Return the (X, Y) coordinate for the center point of the cell that contains the specified text.  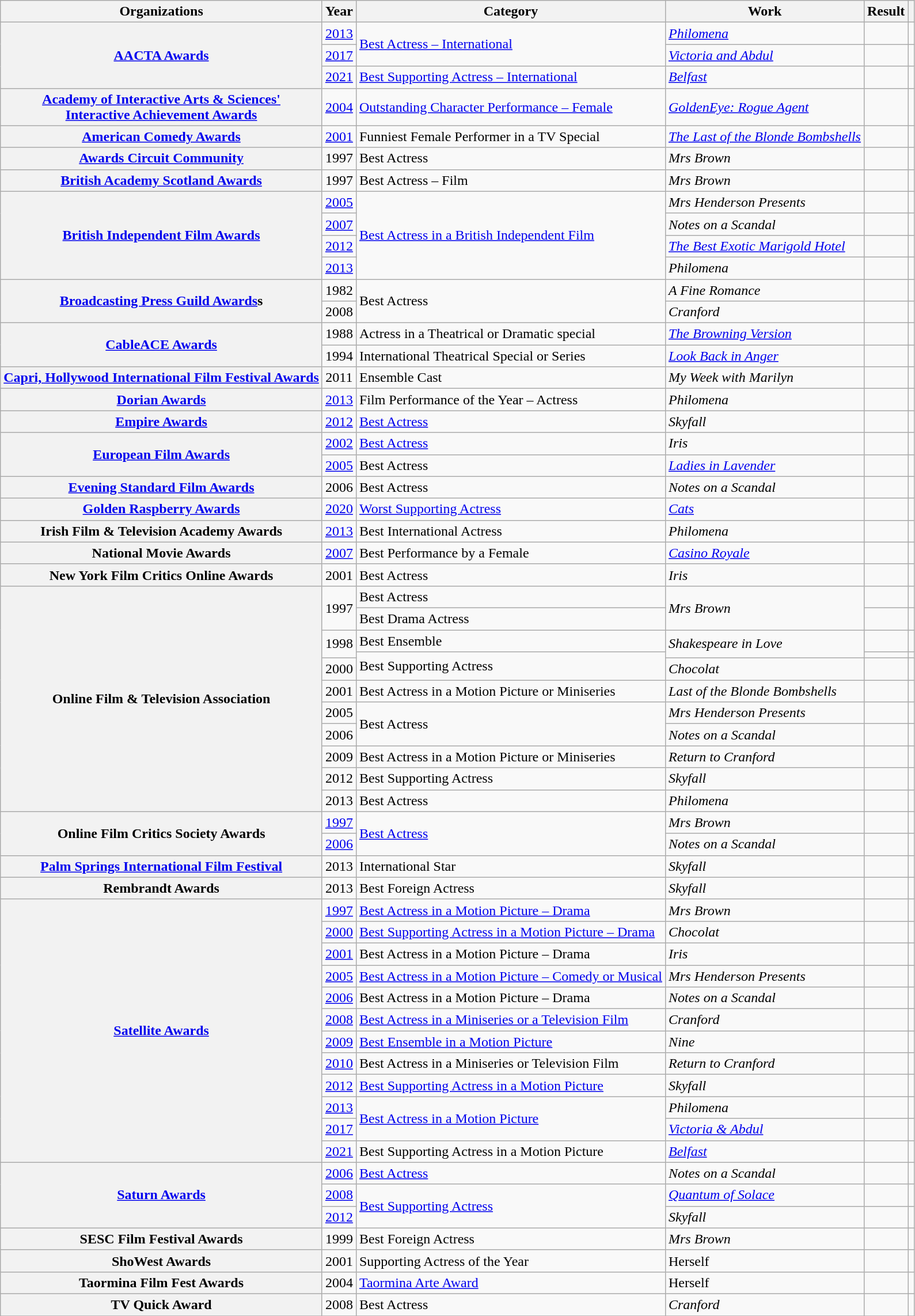
GoldenEye: Rogue Agent (765, 107)
Best Actress in a Miniseries or Television Film (510, 1064)
Ladies in Lavender (765, 465)
Palm Springs International Film Festival (161, 866)
Quantum of Solace (765, 1195)
Best Ensemble in a Motion Picture (510, 1042)
Organizations (161, 12)
The Last of the Blonde Bombshells (765, 136)
Best Supporting Actress in a Motion Picture – Drama (510, 932)
Golden Raspberry Awards (161, 509)
Best Actress in a British Independent Film (510, 235)
Online Film Critics Society Awards (161, 833)
International Theatrical Special or Series (510, 356)
Best Actress in a Motion Picture (510, 1118)
Best Actress in a Miniseries or a Television Film (510, 1020)
Victoria & Abdul (765, 1129)
British Academy Scotland Awards (161, 180)
Taormina Film Fest Awards (161, 1283)
Work (765, 12)
Saturn Awards (161, 1195)
SESC Film Festival Awards (161, 1239)
Best Actress in a Motion Picture – Comedy or Musical (510, 976)
Best Supporting Actress – International (510, 77)
Film Performance of the Year – Actress (510, 400)
Ensemble Cast (510, 378)
Best Actress – International (510, 44)
2020 (339, 509)
1998 (339, 644)
My Week with Marilyn (765, 378)
Result (886, 12)
American Comedy Awards (161, 136)
Actress in a Theatrical or Dramatic special (510, 334)
Satellite Awards (161, 1031)
2011 (339, 378)
Evening Standard Film Awards (161, 487)
Look Back in Anger (765, 356)
Best Ensemble (510, 641)
Victoria and Abdul (765, 55)
2010 (339, 1064)
ShoWest Awards (161, 1261)
Funniest Female Performer in a TV Special (510, 136)
1999 (339, 1239)
Dorian Awards (161, 400)
Taormina Arte Award (510, 1283)
New York Film Critics Online Awards (161, 575)
A Fine Romance (765, 290)
Last of the Blonde Bombshells (765, 691)
Best International Actress (510, 531)
International Star (510, 866)
Rembrandt Awards (161, 888)
Casino Royale (765, 553)
Nine (765, 1042)
Supporting Actress of the Year (510, 1261)
British Independent Film Awards (161, 235)
The Browning Version (765, 334)
Academy of Interactive Arts & Sciences' Interactive Achievement Awards (161, 107)
Capri, Hollywood International Film Festival Awards (161, 378)
CableACE Awards (161, 345)
1994 (339, 356)
Year (339, 12)
National Movie Awards (161, 553)
Cats (765, 509)
TV Quick Award (161, 1304)
Outstanding Character Performance – Female (510, 107)
Category (510, 12)
Shakespeare in Love (765, 644)
The Best Exotic Marigold Hotel (765, 246)
Irish Film & Television Academy Awards (161, 531)
2002 (339, 443)
European Film Awards (161, 454)
AACTA Awards (161, 55)
Best Drama Actress (510, 619)
Broadcasting Press Guild Awardss (161, 301)
Worst Supporting Actress (510, 509)
Empire Awards (161, 422)
1982 (339, 290)
Online Film & Television Association (161, 699)
Best Actress – Film (510, 180)
Best Performance by a Female (510, 553)
1988 (339, 334)
Awards Circuit Community (161, 158)
